Scan for the cell matching the given text and deliver its (X, Y) coordinate at center. 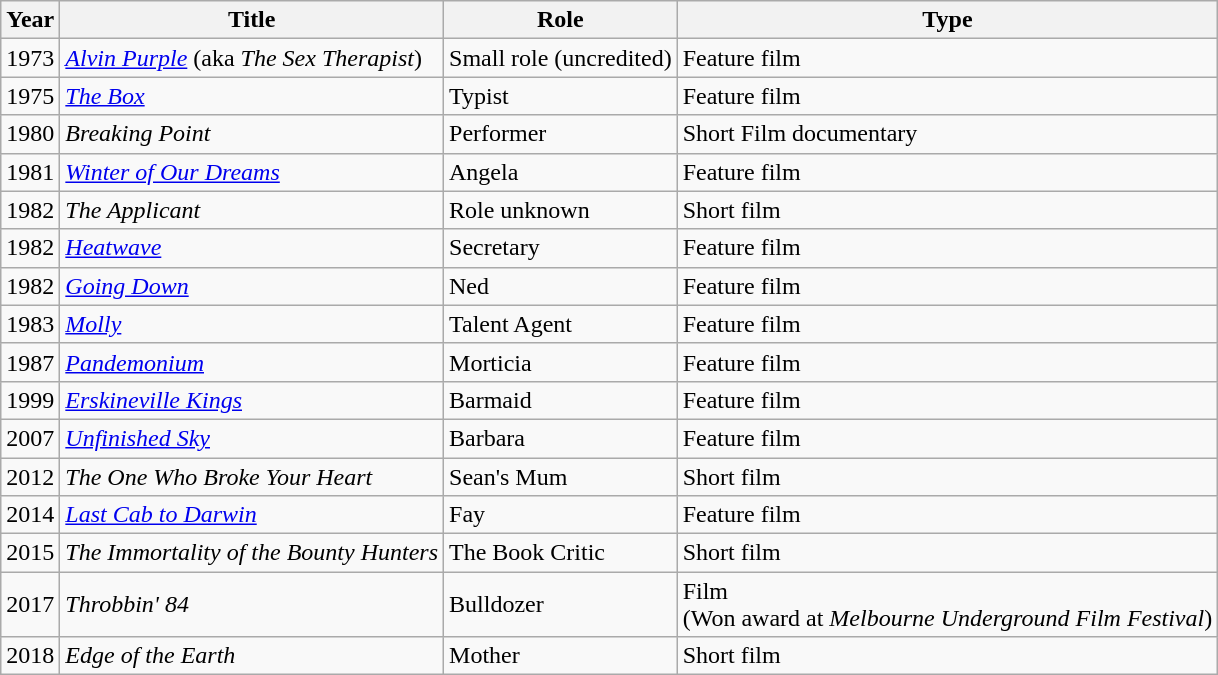
Unfinished Sky (252, 438)
Morticia (561, 362)
Year (30, 20)
Barmaid (561, 400)
Going Down (252, 286)
2017 (30, 604)
The Book Critic (561, 553)
Molly (252, 324)
The One Who Broke Your Heart (252, 477)
The Immortality of the Bounty Hunters (252, 553)
Title (252, 20)
2012 (30, 477)
2007 (30, 438)
1980 (30, 134)
1973 (30, 58)
Angela (561, 172)
Short Film documentary (948, 134)
Secretary (561, 248)
Last Cab to Darwin (252, 515)
Ned (561, 286)
Role (561, 20)
Throbbin' 84 (252, 604)
1987 (30, 362)
Sean's Mum (561, 477)
1981 (30, 172)
Erskineville Kings (252, 400)
1999 (30, 400)
Edge of the Earth (252, 656)
2015 (30, 553)
Pandemonium (252, 362)
Bulldozer (561, 604)
Film(Won award at Melbourne Underground Film Festival) (948, 604)
Performer (561, 134)
Breaking Point (252, 134)
Winter of Our Dreams (252, 172)
1975 (30, 96)
2014 (30, 515)
Fay (561, 515)
2018 (30, 656)
Type (948, 20)
The Applicant (252, 210)
1983 (30, 324)
Typist (561, 96)
Barbara (561, 438)
Talent Agent (561, 324)
Heatwave (252, 248)
Mother (561, 656)
Alvin Purple (aka The Sex Therapist) (252, 58)
The Box (252, 96)
Small role (uncredited) (561, 58)
Role unknown (561, 210)
